Pinpoint the cell where the given text exists, returning its [x, y] midpoint coordinate. 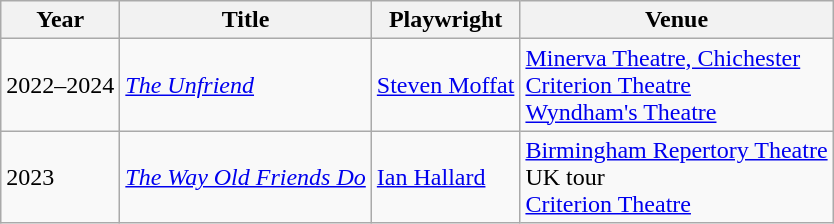
Steven Moffat [446, 85]
Ian Hallard [446, 177]
2022–2024 [60, 85]
Venue [676, 20]
Title [246, 20]
Minerva Theatre, ChichesterCriterion TheatreWyndham's Theatre [676, 85]
The Unfriend [246, 85]
Playwright [446, 20]
2023 [60, 177]
Birmingham Repertory TheatreUK tourCriterion Theatre [676, 177]
The Way Old Friends Do [246, 177]
Year [60, 20]
